Search for the cell housing the specified text and yield its [x, y] center coordinate. 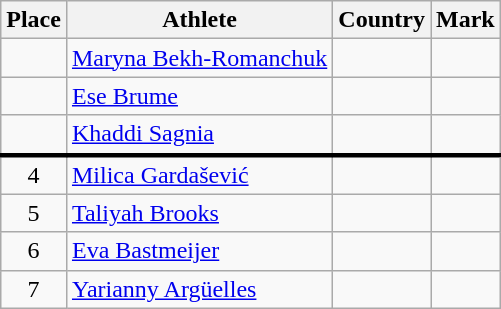
Taliyah Brooks [199, 213]
Eva Bastmeijer [199, 251]
4 [34, 174]
Place [34, 20]
Country [382, 20]
6 [34, 251]
Mark [466, 20]
Milica Gardašević [199, 174]
Ese Brume [199, 96]
Maryna Bekh-Romanchuk [199, 58]
7 [34, 289]
5 [34, 213]
Khaddi Sagnia [199, 135]
Athlete [199, 20]
Yarianny Argüelles [199, 289]
